Provide the [x, y] coordinate of the cell's center where the given text is located.  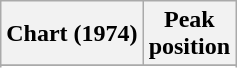
Chart (1974) [72, 34]
Peakposition [189, 34]
